Output the (x, y) coordinate of the center of the cell containing the given text.  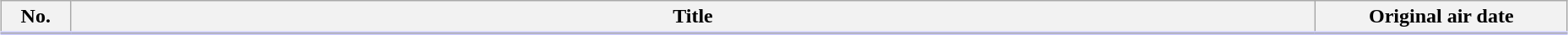
Original air date (1441, 17)
No. (35, 17)
Title (693, 17)
